Search for the cell housing the specified text and yield its [X, Y] center coordinate. 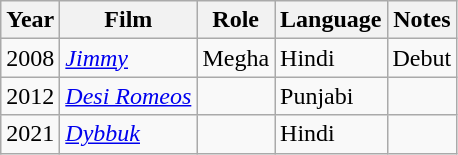
Megha [236, 58]
Dybbuk [128, 134]
2021 [30, 134]
Desi Romeos [128, 96]
2008 [30, 58]
Notes [422, 20]
Punjabi [331, 96]
2012 [30, 96]
Jimmy [128, 58]
Year [30, 20]
Debut [422, 58]
Language [331, 20]
Film [128, 20]
Role [236, 20]
